Detect which cell encompasses the target text, then output its [X, Y] center coordinate. 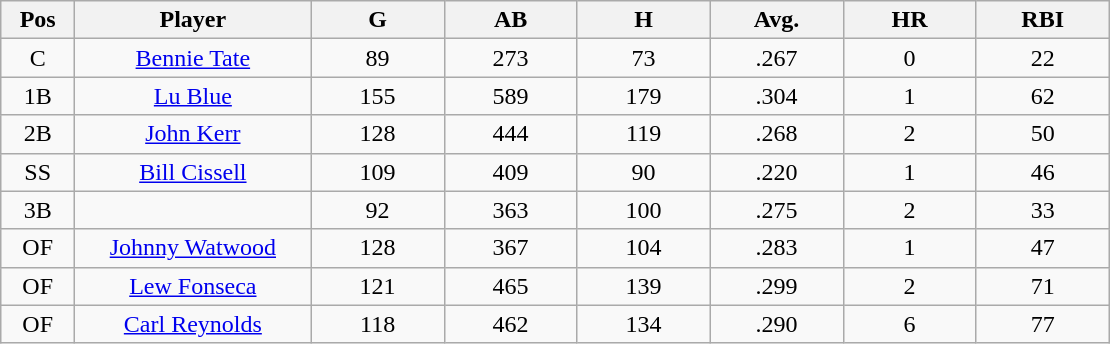
109 [378, 172]
22 [1042, 58]
119 [644, 134]
.290 [776, 324]
Johnny Watwood [193, 248]
118 [378, 324]
444 [510, 134]
Avg. [776, 20]
367 [510, 248]
100 [644, 210]
.220 [776, 172]
104 [644, 248]
50 [1042, 134]
90 [644, 172]
0 [910, 58]
John Kerr [193, 134]
46 [1042, 172]
462 [510, 324]
.299 [776, 286]
C [38, 58]
71 [1042, 286]
1B [38, 96]
H [644, 20]
92 [378, 210]
89 [378, 58]
.268 [776, 134]
363 [510, 210]
6 [910, 324]
3B [38, 210]
2B [38, 134]
47 [1042, 248]
134 [644, 324]
AB [510, 20]
409 [510, 172]
.267 [776, 58]
589 [510, 96]
121 [378, 286]
HR [910, 20]
Lew Fonseca [193, 286]
155 [378, 96]
465 [510, 286]
62 [1042, 96]
Lu Blue [193, 96]
RBI [1042, 20]
179 [644, 96]
139 [644, 286]
.275 [776, 210]
33 [1042, 210]
.304 [776, 96]
Pos [38, 20]
G [378, 20]
.283 [776, 248]
Player [193, 20]
77 [1042, 324]
Bennie Tate [193, 58]
Carl Reynolds [193, 324]
SS [38, 172]
273 [510, 58]
Bill Cissell [193, 172]
73 [644, 58]
